Output the [x, y] coordinate of the center of the cell containing the given text.  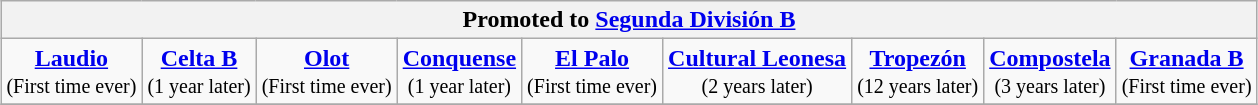
Laudio(First time ever) [72, 72]
Compostela(3 years later) [1050, 72]
Conquense(1 year later) [459, 72]
Olot(First time ever) [326, 72]
Cultural Leonesa(2 years later) [758, 72]
Promoted to Segunda División B [629, 20]
Tropezón(12 years later) [918, 72]
El Palo(First time ever) [592, 72]
Celta B(1 year later) [199, 72]
Granada B(First time ever) [1186, 72]
